Identify which cell holds the provided text, then report its (X, Y) central coordinate. 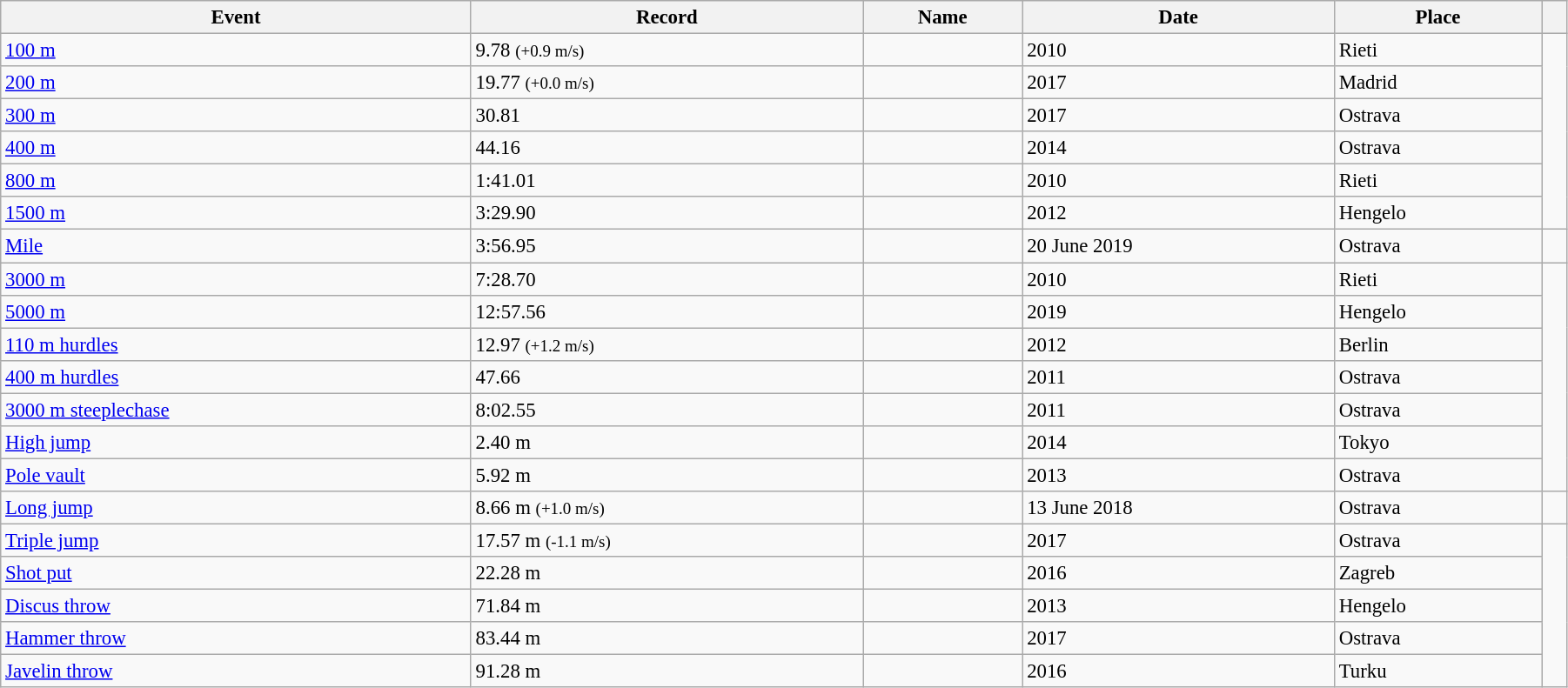
2019 (1178, 311)
High jump (237, 443)
Zagreb (1437, 573)
Record (667, 17)
12.97 (+1.2 m/s) (667, 344)
Long jump (237, 508)
3000 m steeplechase (237, 410)
20 June 2019 (1178, 246)
400 m (237, 148)
8:02.55 (667, 410)
Discus throw (237, 606)
9.78 (+0.9 m/s) (667, 50)
3:56.95 (667, 246)
12:57.56 (667, 311)
Place (1437, 17)
Triple jump (237, 540)
1500 m (237, 213)
3000 m (237, 279)
110 m hurdles (237, 344)
8.66 m (+1.0 m/s) (667, 508)
1:41.01 (667, 181)
Name (943, 17)
300 m (237, 116)
Date (1178, 17)
Hammer throw (237, 638)
400 m hurdles (237, 377)
17.57 m (-1.1 m/s) (667, 540)
19.77 (+0.0 m/s) (667, 83)
13 June 2018 (1178, 508)
3:29.90 (667, 213)
Javelin throw (237, 671)
Turku (1437, 671)
2.40 m (667, 443)
5.92 m (667, 475)
91.28 m (667, 671)
200 m (237, 83)
7:28.70 (667, 279)
Shot put (237, 573)
Madrid (1437, 83)
44.16 (667, 148)
Event (237, 17)
22.28 m (667, 573)
83.44 m (667, 638)
5000 m (237, 311)
Berlin (1437, 344)
47.66 (667, 377)
71.84 m (667, 606)
800 m (237, 181)
Pole vault (237, 475)
Tokyo (1437, 443)
Mile (237, 246)
100 m (237, 50)
30.81 (667, 116)
